Determine the (x, y) coordinate at the center of the cell enclosing the given text.  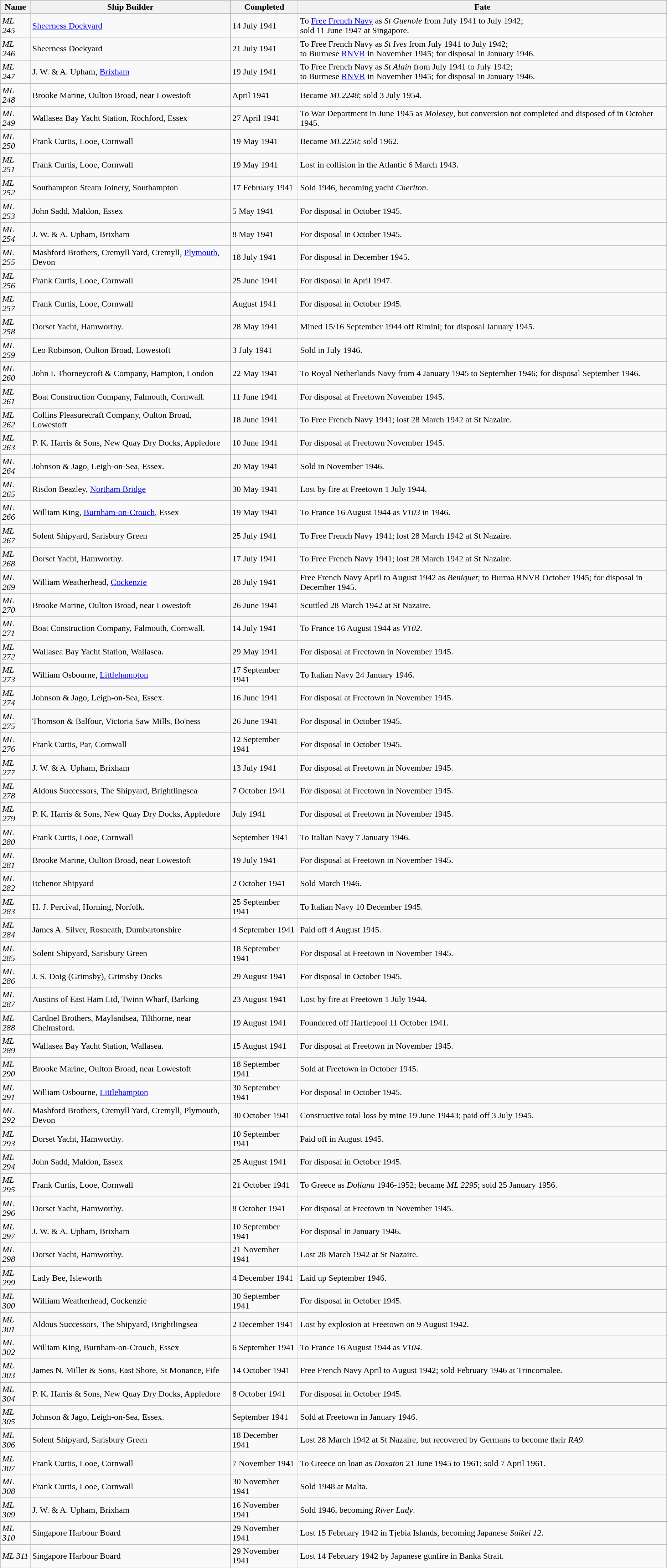
ML 294 (15, 1162)
ML 276 (15, 744)
11 June 1941 (264, 396)
Became ML2250; sold 1962. (482, 141)
Completed (264, 7)
ML 300 (15, 1301)
H. J. Percival, Horning, Norfolk. (130, 907)
21 November 1941 (264, 1255)
27 April 1941 (264, 118)
25 June 1941 (264, 280)
ML 303 (15, 1370)
ML 305 (15, 1417)
Lost in collision in the Atlantic 6 March 1943. (482, 165)
Foundered off Hartlepool 11 October 1941. (482, 1022)
ML 257 (15, 304)
17 July 1941 (264, 559)
ML 308 (15, 1486)
ML 293 (15, 1138)
5 May 1941 (264, 211)
Lost 28 March 1942 at St Nazaire. (482, 1255)
ML 245 (15, 26)
ML 296 (15, 1208)
ML 277 (15, 768)
ML 270 (15, 605)
Sold 1946, becoming River Lady. (482, 1510)
To Royal Netherlands Navy from 4 January 1945 to September 1946; for disposal September 1946. (482, 374)
August 1941 (264, 304)
James A. Silver, Rosneath, Dumbartonshire (130, 930)
ML 248 (15, 95)
ML 309 (15, 1510)
ML 306 (15, 1440)
ML 267 (15, 535)
7 November 1941 (264, 1464)
ML 255 (15, 257)
ML 268 (15, 559)
Fate (482, 7)
17 February 1941 (264, 187)
Southampton Steam Joinery, Southampton (130, 187)
18 December 1941 (264, 1440)
ML 269 (15, 582)
ML 249 (15, 118)
To War Department in June 1945 as Molesey, but conversion not completed and disposed of in October 1945. (482, 118)
To Greece as Doliana 1946-1952; became ML 2295; sold 25 January 1956. (482, 1185)
ML 282 (15, 883)
14 October 1941 (264, 1370)
30 October 1941 (264, 1116)
Lost 28 March 1942 at St Nazaire, but recovered by Germans to become their RA9. (482, 1440)
8 May 1941 (264, 234)
ML 256 (15, 280)
ML 310 (15, 1533)
ML 264 (15, 466)
ML 284 (15, 930)
ML 260 (15, 374)
Laid up September 1946. (482, 1277)
ML 259 (15, 350)
Scuttled 28 March 1942 at St Nazaire. (482, 605)
To France 16 August 1944 as V103 in 1946. (482, 513)
22 May 1941 (264, 374)
ML 278 (15, 791)
To Free French Navy as St Guenole from July 1941 to July 1942; sold 11 June 1947 at Singapore. (482, 26)
ML 292 (15, 1116)
15 August 1941 (264, 1046)
2 December 1941 (264, 1324)
ML 295 (15, 1185)
ML 271 (15, 628)
Mined 15/16 September 1944 off Rimini; for disposal January 1945. (482, 327)
Sold March 1946. (482, 883)
Cardnel Brothers, Maylandsea, Tilthorne, near Chelmsford. (130, 1022)
ML 258 (15, 327)
ML 291 (15, 1092)
25 September 1941 (264, 907)
16 November 1941 (264, 1510)
ML 297 (15, 1231)
28 May 1941 (264, 327)
ML 272 (15, 652)
Lost by explosion at Freetown on 9 August 1942. (482, 1324)
To France 16 August 1944 as V104. (482, 1347)
25 July 1941 (264, 535)
Frank Curtis, Par, Cornwall (130, 744)
21 October 1941 (264, 1185)
Sold in November 1946. (482, 466)
To France 16 August 1944 as V102. (482, 628)
ML 275 (15, 721)
18 July 1941 (264, 257)
Paid off in August 1945. (482, 1138)
ML 262 (15, 420)
July 1941 (264, 814)
18 June 1941 (264, 420)
Leo Robinson, Oulton Broad, Lowestoft (130, 350)
John I. Thorneycroft & Company, Hampton, London (130, 374)
23 August 1941 (264, 999)
ML 266 (15, 513)
ML 279 (15, 814)
Itchenor Shipyard (130, 883)
4 September 1941 (264, 930)
ML 304 (15, 1394)
ML 253 (15, 211)
4 December 1941 (264, 1277)
ML 285 (15, 953)
Sold at Freetown in October 1945. (482, 1069)
For disposal in April 1947. (482, 280)
ML 311 (15, 1556)
Became ML2248; sold 3 July 1954. (482, 95)
To Italian Navy 24 January 1946. (482, 675)
ML 298 (15, 1255)
To Italian Navy 7 January 1946. (482, 837)
ML 288 (15, 1022)
ML 252 (15, 187)
ML 290 (15, 1069)
12 September 1941 (264, 744)
ML 299 (15, 1277)
Austins of East Ham Ltd, Twinn Wharf, Barking (130, 999)
ML 273 (15, 675)
To Free French Navy as St Alain from July 1941 to July 1942;to Burmese RNVR in November 1945; for disposal in January 1946. (482, 72)
ML 263 (15, 443)
ML 247 (15, 72)
ML 280 (15, 837)
Collins Pleasurecraft Company, Oulton Broad, Lowestoft (130, 420)
Sold 1946, becoming yacht Cheriton. (482, 187)
25 August 1941 (264, 1162)
ML 251 (15, 165)
Risdon Beazley, Northam Bridge (130, 489)
April 1941 (264, 95)
30 May 1941 (264, 489)
16 June 1941 (264, 698)
Name (15, 7)
ML 286 (15, 976)
ML 302 (15, 1347)
29 May 1941 (264, 652)
7 October 1941 (264, 791)
29 August 1941 (264, 976)
28 July 1941 (264, 582)
Paid off 4 August 1945. (482, 930)
ML 307 (15, 1464)
17 September 1941 (264, 675)
J. S. Doig (Grimsby), Grimsby Docks (130, 976)
20 May 1941 (264, 466)
10 June 1941 (264, 443)
To Italian Navy 10 December 1945. (482, 907)
13 July 1941 (264, 768)
ML 301 (15, 1324)
ML 261 (15, 396)
James N. Miller & Sons, East Shore, St Monance, Fife (130, 1370)
Thomson & Balfour, Victoria Saw Mills, Bo'ness (130, 721)
For disposal in December 1945. (482, 257)
To Greece on loan as Doxaton 21 June 1945 to 1961; sold 7 April 1961. (482, 1464)
Lady Bee, Isleworth (130, 1277)
Sold 1948 at Malta. (482, 1486)
ML 246 (15, 48)
2 October 1941 (264, 883)
ML 250 (15, 141)
6 September 1941 (264, 1347)
Sold in July 1946. (482, 350)
Wallasea Bay Yacht Station, Rochford, Essex (130, 118)
For disposal in January 1946. (482, 1231)
30 November 1941 (264, 1486)
Lost 14 February 1942 by Japanese gunfire in Banka Strait. (482, 1556)
ML 283 (15, 907)
Free French Navy April to August 1942; sold February 1946 at Trincomalee. (482, 1370)
Sold at Freetown in January 1946. (482, 1417)
To Free French Navy as St Ives from July 1941 to July 1942;to Burmese RNVR in November 1945; for disposal in January 1946. (482, 48)
ML 254 (15, 234)
19 August 1941 (264, 1022)
3 July 1941 (264, 350)
21 July 1941 (264, 48)
Free French Navy April to August 1942 as Beniquet; to Burma RNVR October 1945; for disposal in December 1945. (482, 582)
Ship Builder (130, 7)
ML 265 (15, 489)
Lost 15 February 1942 in Tjebia Islands, becoming Japanese Suikei 12. (482, 1533)
ML 289 (15, 1046)
Constructive total loss by mine 19 June 19443; paid off 3 July 1945. (482, 1116)
ML 287 (15, 999)
ML 281 (15, 860)
ML 274 (15, 698)
